Search for the cell housing the specified text and yield its [x, y] center coordinate. 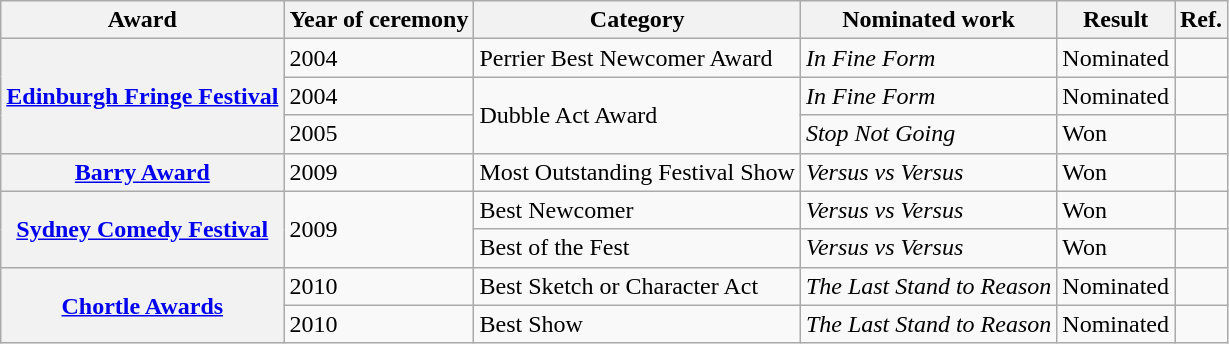
Nominated work [928, 20]
Best Sketch or Character Act [637, 286]
Stop Not Going [928, 134]
Award [142, 20]
Most Outstanding Festival Show [637, 172]
Best Newcomer [637, 210]
Category [637, 20]
Best of the Fest [637, 248]
Dubble Act Award [637, 115]
Barry Award [142, 172]
Chortle Awards [142, 305]
Ref. [1200, 20]
Perrier Best Newcomer Award [637, 58]
Result [1116, 20]
2005 [379, 134]
Edinburgh Fringe Festival [142, 96]
Sydney Comedy Festival [142, 229]
Best Show [637, 324]
Year of ceremony [379, 20]
